Extract the [x, y] coordinate from the center of the cell holding the provided text.  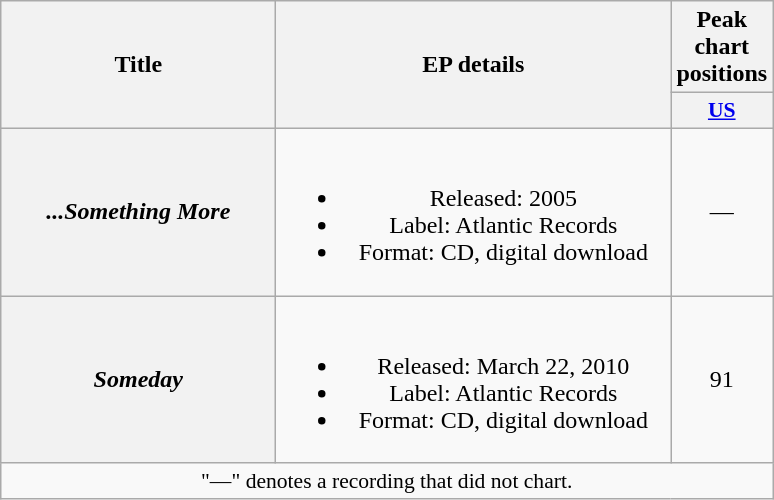
Peak chart positions [722, 47]
— [722, 212]
91 [722, 380]
Someday [138, 380]
EP details [474, 65]
...Something More [138, 212]
Title [138, 65]
Released: 2005Label: Atlantic RecordsFormat: CD, digital download [474, 212]
US [722, 111]
"—" denotes a recording that did not chart. [387, 481]
Released: March 22, 2010Label: Atlantic RecordsFormat: CD, digital download [474, 380]
